Extract the (X, Y) coordinate from the center of the cell holding the provided text.  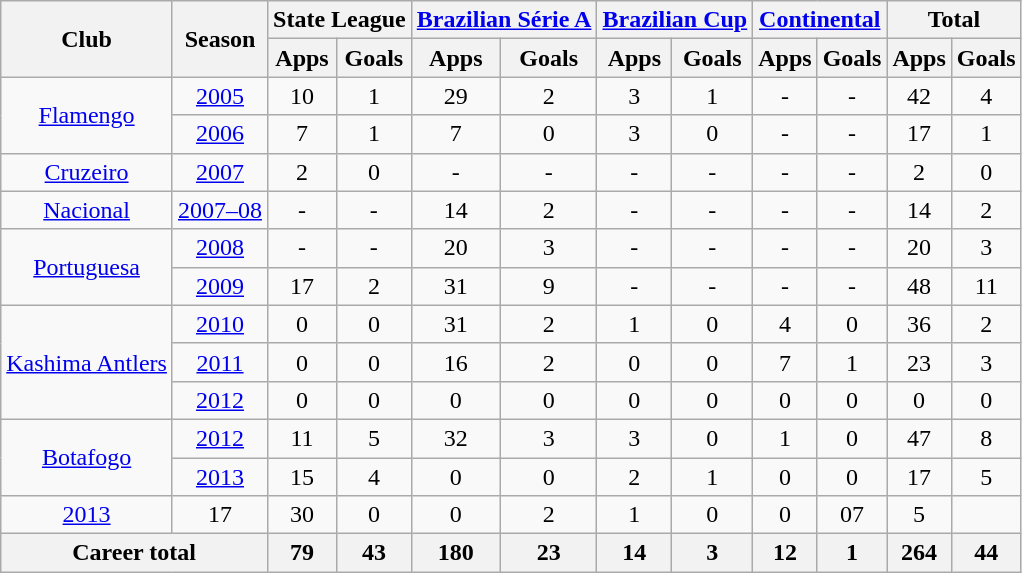
Kashima Antlers (87, 362)
9 (548, 286)
2008 (220, 248)
Season (220, 39)
42 (919, 96)
2010 (220, 324)
15 (302, 477)
Portuguesa (87, 267)
2006 (220, 134)
180 (456, 553)
79 (302, 553)
Flamengo (87, 115)
Continental (820, 20)
Brazilian Série A (504, 20)
Club (87, 39)
32 (456, 438)
43 (374, 553)
Cruzeiro (87, 172)
44 (986, 553)
State League (340, 20)
2005 (220, 96)
10 (302, 96)
2011 (220, 362)
16 (456, 362)
264 (919, 553)
8 (986, 438)
2007 (220, 172)
12 (785, 553)
30 (302, 515)
Total (954, 20)
36 (919, 324)
07 (852, 515)
2009 (220, 286)
48 (919, 286)
Career total (134, 553)
47 (919, 438)
2007–08 (220, 210)
Botafogo (87, 457)
Nacional (87, 210)
Brazilian Cup (675, 20)
29 (456, 96)
